Capture the cell that displays the provided text and extract its (x, y) central coordinate. 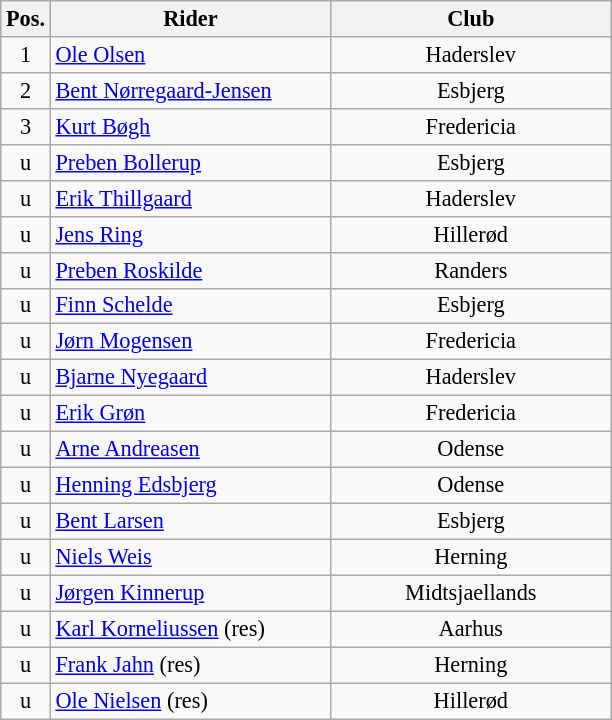
Midtsjaellands (471, 593)
Jørn Mogensen (190, 342)
Rider (190, 19)
Pos. (26, 19)
Club (471, 19)
Preben Roskilde (190, 270)
Erik Thillgaard (190, 198)
Finn Schelde (190, 306)
1 (26, 55)
Frank Jahn (res) (190, 665)
Erik Grøn (190, 414)
Ole Olsen (190, 55)
2 (26, 90)
Bent Larsen (190, 521)
Preben Bollerup (190, 162)
Bent Nørregaard-Jensen (190, 90)
Jens Ring (190, 234)
Bjarne Nyegaard (190, 378)
Henning Edsbjerg (190, 485)
Jørgen Kinnerup (190, 593)
Karl Korneliussen (res) (190, 629)
Ole Nielsen (res) (190, 701)
Aarhus (471, 629)
Kurt Bøgh (190, 126)
Arne Andreasen (190, 450)
Niels Weis (190, 557)
3 (26, 126)
Randers (471, 270)
